For the text-containing cell, return its midpoint in (x, y) coordinate format. 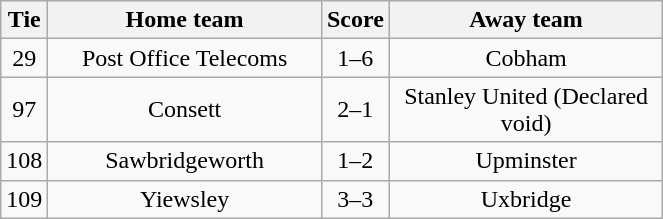
Sawbridgeworth (185, 161)
108 (24, 161)
Tie (24, 20)
Consett (185, 110)
Post Office Telecoms (185, 58)
29 (24, 58)
Stanley United (Declared void) (526, 110)
1–6 (355, 58)
Home team (185, 20)
Cobham (526, 58)
1–2 (355, 161)
109 (24, 199)
97 (24, 110)
Yiewsley (185, 199)
Uxbridge (526, 199)
2–1 (355, 110)
Upminster (526, 161)
Away team (526, 20)
Score (355, 20)
3–3 (355, 199)
